Pinpoint the cell where the given text exists, returning its (x, y) midpoint coordinate. 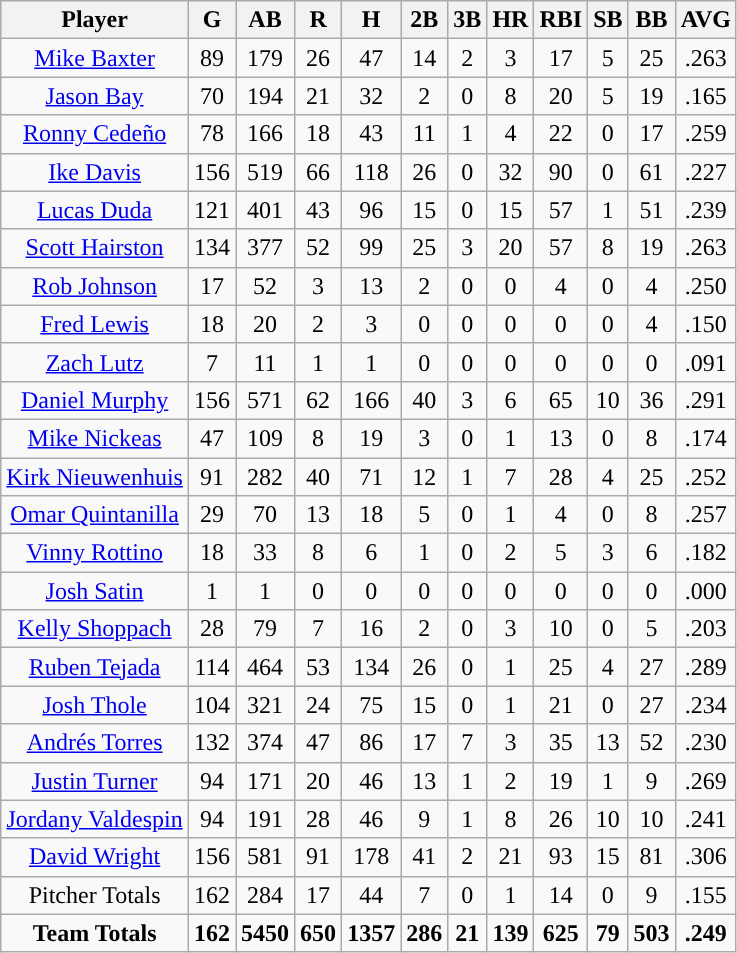
BB (652, 20)
71 (372, 477)
Lucas Duda (95, 210)
89 (212, 58)
.306 (706, 857)
75 (372, 705)
2B (424, 20)
Kelly Shoppach (95, 629)
581 (266, 857)
.234 (706, 705)
78 (212, 134)
374 (266, 743)
Team Totals (95, 933)
.289 (706, 667)
Josh Satin (95, 591)
Scott Hairston (95, 248)
Rob Johnson (95, 286)
.257 (706, 515)
321 (266, 705)
.250 (706, 286)
53 (318, 667)
401 (266, 210)
Kirk Nieuwenhuis (95, 477)
Josh Thole (95, 705)
Pitcher Totals (95, 895)
.000 (706, 591)
AB (266, 20)
.239 (706, 210)
H (372, 20)
G (212, 20)
.249 (706, 933)
284 (266, 895)
Jordany Valdespin (95, 819)
.165 (706, 96)
178 (372, 857)
93 (561, 857)
3B (468, 20)
571 (266, 400)
SB (608, 20)
HR (510, 20)
464 (266, 667)
.227 (706, 172)
282 (266, 477)
Andrés Torres (95, 743)
650 (318, 933)
Daniel Murphy (95, 400)
Justin Turner (95, 781)
.230 (706, 743)
Jason Bay (95, 96)
62 (318, 400)
.174 (706, 438)
36 (652, 400)
171 (266, 781)
29 (212, 515)
35 (561, 743)
139 (510, 933)
.241 (706, 819)
90 (561, 172)
503 (652, 933)
61 (652, 172)
96 (372, 210)
625 (561, 933)
.291 (706, 400)
114 (212, 667)
Ronny Cedeño (95, 134)
44 (372, 895)
51 (652, 210)
377 (266, 248)
.259 (706, 134)
194 (266, 96)
.203 (706, 629)
David Wright (95, 857)
Ruben Tejada (95, 667)
Mike Nickeas (95, 438)
104 (212, 705)
109 (266, 438)
33 (266, 553)
132 (212, 743)
AVG (706, 20)
1357 (372, 933)
121 (212, 210)
.091 (706, 362)
66 (318, 172)
286 (424, 933)
191 (266, 819)
24 (318, 705)
.182 (706, 553)
65 (561, 400)
22 (561, 134)
Mike Baxter (95, 58)
RBI (561, 20)
.150 (706, 324)
86 (372, 743)
12 (424, 477)
Ike Davis (95, 172)
41 (424, 857)
R (318, 20)
16 (372, 629)
5450 (266, 933)
99 (372, 248)
81 (652, 857)
Player (95, 20)
Vinny Rottino (95, 553)
118 (372, 172)
Zach Lutz (95, 362)
.155 (706, 895)
.269 (706, 781)
179 (266, 58)
.252 (706, 477)
Fred Lewis (95, 324)
519 (266, 172)
Omar Quintanilla (95, 515)
